Locate the cell with the specified text and output its [x, y] center coordinate. 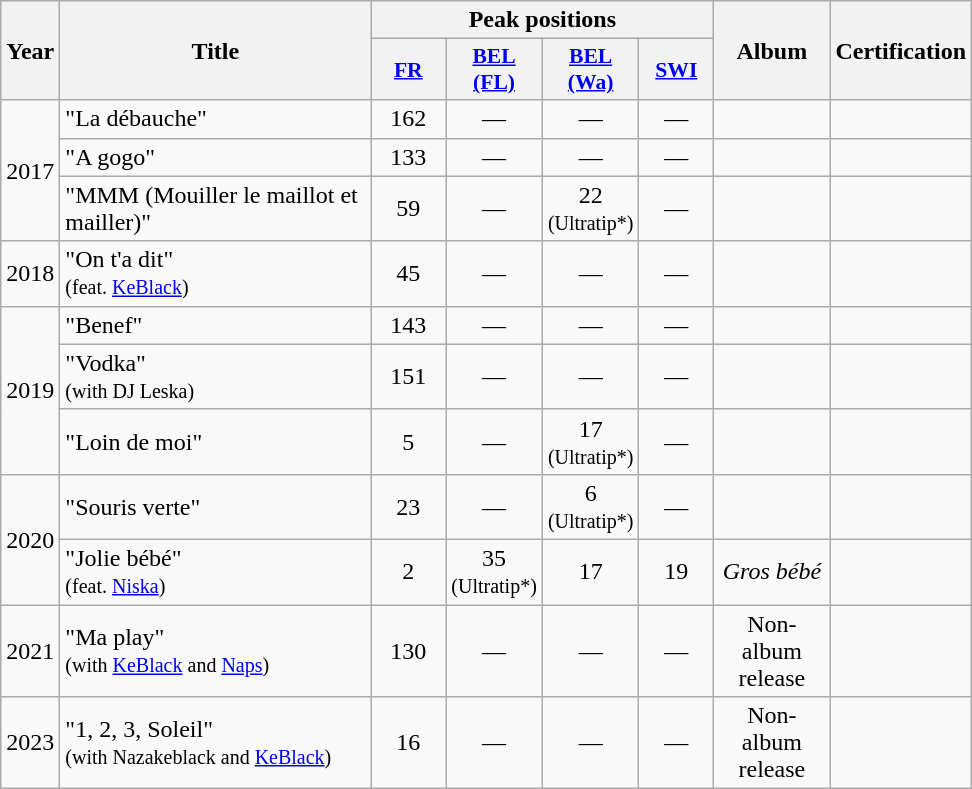
59 [408, 208]
"1, 2, 3, Soleil"(with Nazakeblack and KeBlack) [216, 743]
"Souris verte" [216, 506]
"Benef" [216, 325]
"Jolie bébé"(feat. Niska) [216, 572]
SWI [676, 70]
143 [408, 325]
Title [216, 50]
23 [408, 506]
"La débauche" [216, 119]
FR [408, 70]
Year [30, 50]
"Vodka"(with DJ Leska) [216, 376]
130 [408, 650]
"Loin de moi" [216, 442]
6(Ultratip*) [590, 506]
22(Ultratip*) [590, 208]
151 [408, 376]
5 [408, 442]
16 [408, 743]
Peak positions [542, 20]
2023 [30, 743]
17(Ultratip*) [590, 442]
2018 [30, 274]
BEL(FL) [494, 70]
162 [408, 119]
45 [408, 274]
"On t'a dit" (feat. KeBlack) [216, 274]
133 [408, 157]
"Ma play"(with KeBlack and Naps) [216, 650]
2021 [30, 650]
19 [676, 572]
17 [590, 572]
2019 [30, 390]
2020 [30, 539]
Gros bébé [772, 572]
35(Ultratip*) [494, 572]
2017 [30, 170]
Album [772, 50]
2 [408, 572]
"MMM (Mouiller le maillot et mailler)" [216, 208]
"A gogo" [216, 157]
BEL(Wa) [590, 70]
Certification [901, 50]
